Capture the cell that displays the provided text and extract its [x, y] central coordinate. 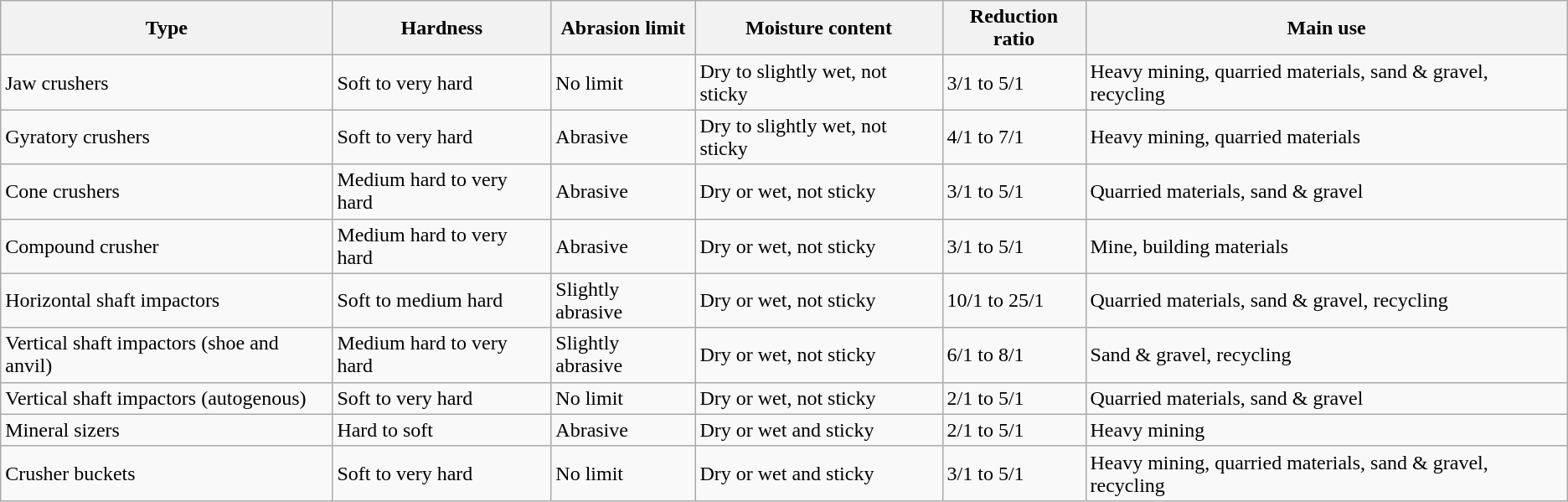
Soft to medium hard [442, 300]
Cone crushers [167, 191]
Abrasion limit [623, 28]
Sand & gravel, recycling [1327, 355]
6/1 to 8/1 [1014, 355]
Hard to soft [442, 430]
Heavy mining, quarried materials [1327, 137]
4/1 to 7/1 [1014, 137]
Moisture content [819, 28]
Heavy mining [1327, 430]
Mine, building materials [1327, 246]
10/1 to 25/1 [1014, 300]
Compound crusher [167, 246]
Main use [1327, 28]
Jaw crushers [167, 82]
Hardness [442, 28]
Crusher buckets [167, 473]
Quarried materials, sand & gravel, recycling [1327, 300]
Horizontal shaft impactors [167, 300]
Reduction ratio [1014, 28]
Mineral sizers [167, 430]
Gyratory crushers [167, 137]
Vertical shaft impactors (shoe and anvil) [167, 355]
Vertical shaft impactors (autogenous) [167, 398]
Type [167, 28]
